Output the [x, y] coordinate of the center of the cell containing the given text.  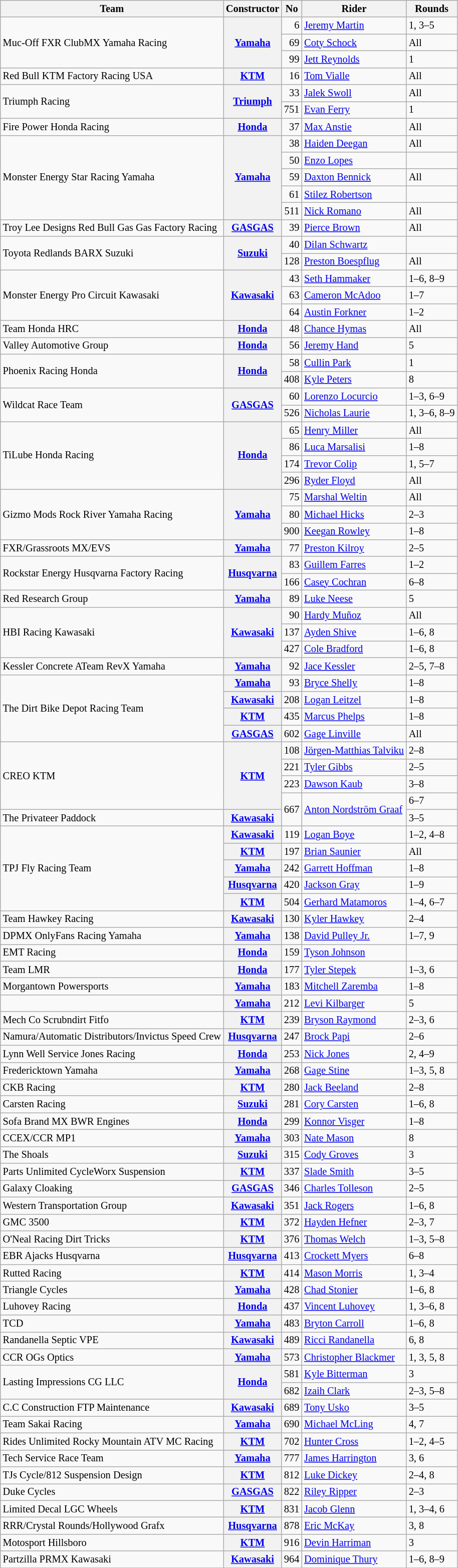
Rounds [432, 9]
Cameron McAdoo [354, 295]
James Harrington [354, 1458]
Nick Jones [354, 1054]
Slade Smith [354, 1172]
408 [292, 380]
1, 3, 5, 8 [432, 1357]
Crockett Myers [354, 1256]
1, 3–4, 6 [432, 1509]
Gerhard Matamoros [354, 902]
108 [292, 750]
511 [292, 211]
Rutted Racing [112, 1273]
916 [292, 1542]
159 [292, 953]
2–3, 7 [432, 1222]
420 [292, 885]
Trevor Colip [354, 464]
690 [292, 1424]
Vincent Luhovey [354, 1307]
Marshal Weltin [354, 497]
Jeremy Hand [354, 346]
281 [292, 1104]
427 [292, 649]
64 [292, 312]
268 [292, 1071]
Brian Saunier [354, 851]
CCEX/CCR MP1 [112, 1138]
Valley Automotive Group [112, 346]
667 [292, 809]
489 [292, 1340]
1–3, 6 [432, 970]
1–3, 5, 8 [432, 1071]
Jeremy Martin [354, 26]
Brock Papi [354, 1037]
No [292, 9]
Dawson Kaub [354, 784]
Daxton Bennick [354, 177]
812 [292, 1475]
Carsten Racing [112, 1104]
Cody Groves [354, 1155]
197 [292, 851]
CREO KTM [112, 775]
Kessler Concrete ATeam RevX Yamaha [112, 666]
Tom Vialle [354, 76]
59 [292, 177]
Ricci Randanella [354, 1340]
Jett Reynolds [354, 59]
RRR/Crystal Rounds/Hollywood Grafx [112, 1525]
900 [292, 531]
2–6 [432, 1037]
Stilez Robertson [354, 194]
Duke Cycles [112, 1492]
Kyle Bitterman [354, 1374]
3, 6 [432, 1458]
253 [292, 1054]
119 [292, 835]
Constructor [253, 9]
Anton Nordström Graaf [354, 809]
242 [292, 868]
Rides Unlimited Rocky Mountain ATV MC Racing [112, 1441]
TJs Cycle/812 Suspension Design [112, 1475]
Rider [354, 9]
Luke Neese [354, 598]
Haiden Deegan [354, 144]
351 [292, 1205]
HBI Racing Kawasaki [112, 632]
Jalek Swoll [354, 93]
702 [292, 1441]
Fredericktown Yamaha [112, 1071]
The Shoals [112, 1155]
239 [292, 1020]
Muc-Off FXR ClubMX Yamaha Racing [112, 42]
60 [292, 396]
Team Hawkey Racing [112, 919]
751 [292, 110]
EBR Ajacks Husqvarna [112, 1256]
Cullin Park [354, 363]
166 [292, 582]
TCD [112, 1324]
6, 8 [432, 1340]
Christopher Blackmer [354, 1357]
86 [292, 447]
413 [292, 1256]
Devin Harriman [354, 1542]
1–4, 6–7 [432, 902]
58 [292, 363]
Red Research Group [112, 598]
69 [292, 43]
89 [292, 598]
822 [292, 1492]
Luca Marsalisi [354, 447]
Jack Rogers [354, 1205]
Thomas Welch [354, 1239]
Marcus Phelps [354, 717]
CCR OGs Optics [112, 1357]
Casey Cochran [354, 582]
The Dirt Bike Depot Racing Team [112, 708]
Monster Energy Star Racing Yamaha [112, 177]
Troy Lee Designs Red Bull Gas Gas Factory Racing [112, 228]
92 [292, 666]
2–4 [432, 919]
65 [292, 430]
83 [292, 565]
177 [292, 970]
Sofa Brand MX BWR Engines [112, 1121]
Fire Power Honda Racing [112, 127]
Jörgen-Matthias Talviku [354, 750]
Nicholas Laurie [354, 413]
130 [292, 919]
1–9 [432, 885]
O'Neal Racing Dirt Tricks [112, 1239]
Levi Kilbarger [354, 1003]
280 [292, 1087]
Kyler Hawkey [354, 919]
435 [292, 717]
299 [292, 1121]
Dominique Thury [354, 1559]
Tony Usko [354, 1408]
90 [292, 615]
Hayden Hefner [354, 1222]
346 [292, 1188]
6 [292, 26]
2, 4–9 [432, 1054]
Jacob Glenn [354, 1509]
Tech Service Race Team [112, 1458]
Rockstar Energy Husqvarna Factory Racing [112, 573]
Pierce Brown [354, 228]
Galaxy Cloaking [112, 1188]
Bryce Shelly [354, 683]
Cory Carsten [354, 1104]
Tyler Stepek [354, 970]
43 [292, 278]
Red Bull KTM Factory Racing USA [112, 76]
Konnor Visger [354, 1121]
Hunter Cross [354, 1441]
Jack Beeland [354, 1087]
247 [292, 1037]
Eric McKay [354, 1525]
16 [292, 76]
Seth Hammaker [354, 278]
75 [292, 497]
77 [292, 548]
Mech Co Scrubndirt Fitfo [112, 1020]
602 [292, 734]
2–4, 8 [432, 1475]
39 [292, 228]
831 [292, 1509]
Preston Kilroy [354, 548]
777 [292, 1458]
223 [292, 784]
37 [292, 127]
56 [292, 346]
50 [292, 160]
1, 3–6, 8 [432, 1307]
573 [292, 1357]
Michael McLing [354, 1424]
Randanella Septic VPE [112, 1340]
212 [292, 1003]
221 [292, 767]
Luke Dickey [354, 1475]
689 [292, 1408]
Lynn Well Service Jones Racing [112, 1054]
TPJ Fly Racing Team [112, 868]
Ryder Floyd [354, 481]
CKB Racing [112, 1087]
Team Sakai Racing [112, 1424]
93 [292, 683]
1–2, 4–8 [432, 835]
Logan Leitzel [354, 700]
Partzilla PRMX Kawasaki [112, 1559]
Keegan Rowley [354, 531]
TiLube Honda Racing [112, 456]
Ayden Shive [354, 633]
Western Transportation Group [112, 1205]
Chad Stonier [354, 1290]
Max Anstie [354, 127]
Henry Miller [354, 430]
1–7 [432, 295]
Triangle Cycles [112, 1290]
1, 3–5 [432, 26]
63 [292, 295]
376 [292, 1239]
Guillem Farres [354, 565]
1–3, 5–8 [432, 1239]
1, 3–4 [432, 1273]
Monster Energy Pro Circuit Kawasaki [112, 295]
4, 7 [432, 1424]
Cole Bradford [354, 649]
414 [292, 1273]
Riley Ripper [354, 1492]
80 [292, 514]
Mason Morris [354, 1273]
Parts Unlimited CycleWorx Suspension [112, 1172]
EMT Racing [112, 953]
Gizmo Mods Rock River Yamaha Racing [112, 514]
437 [292, 1307]
Limited Decal LGC Wheels [112, 1509]
Nick Romano [354, 211]
1, 5–7 [432, 464]
David Pulley Jr. [354, 935]
3–8 [432, 784]
33 [292, 93]
138 [292, 935]
Tyson Johnson [354, 953]
337 [292, 1172]
Phoenix Racing Honda [112, 371]
Toyota Redlands BARX Suzuki [112, 253]
Triumph [253, 101]
DPMX OnlyFans Racing Yamaha [112, 935]
2–5, 7–8 [432, 666]
2–3, 5–8 [432, 1391]
296 [292, 481]
Enzo Lopes [354, 160]
1–2, 4–5 [432, 1441]
Wildcat Race Team [112, 405]
1–7, 9 [432, 935]
682 [292, 1391]
1–3, 6–9 [432, 396]
The Privateer Paddock [112, 818]
315 [292, 1155]
C.C Construction FTP Maintenance [112, 1408]
Nate Mason [354, 1138]
48 [292, 329]
Kyle Peters [354, 380]
Dilan Schwartz [354, 245]
137 [292, 633]
Jackson Gray [354, 885]
483 [292, 1324]
526 [292, 413]
Coty Schock [354, 43]
Namura/Automatic Distributors/Invictus Speed Crew [112, 1037]
Hardy Muñoz [354, 615]
Austin Forkner [354, 312]
Team LMR [112, 970]
Preston Boespflug [354, 261]
964 [292, 1559]
581 [292, 1374]
1, 3–6, 8–9 [432, 413]
208 [292, 700]
504 [292, 902]
878 [292, 1525]
GMC 3500 [112, 1222]
Mitchell Zaremba [354, 986]
2–3, 6 [432, 1020]
Tyler Gibbs [354, 767]
128 [292, 261]
Bryson Raymond [354, 1020]
Motosport Hillsboro [112, 1542]
FXR/Grassroots MX/EVS [112, 548]
Michael Hicks [354, 514]
Morgantown Powersports [112, 986]
Chance Hymas [354, 329]
Lorenzo Locurcio [354, 396]
Team [112, 9]
Charles Tolleson [354, 1188]
372 [292, 1222]
Izaih Clark [354, 1391]
38 [292, 144]
183 [292, 986]
99 [292, 59]
Luhovey Racing [112, 1307]
Lasting Impressions CG LLC [112, 1382]
3, 8 [432, 1525]
Logan Boye [354, 835]
Triumph Racing [112, 101]
6–7 [432, 801]
428 [292, 1290]
Team Honda HRC [112, 329]
Garrett Hoffman [354, 868]
Evan Ferry [354, 110]
Bryton Carroll [354, 1324]
Gage Linville [354, 734]
303 [292, 1138]
Jace Kessler [354, 666]
40 [292, 245]
174 [292, 464]
Gage Stine [354, 1071]
61 [292, 194]
